Determine the (x, y) coordinate at the center of the cell enclosing the given text.  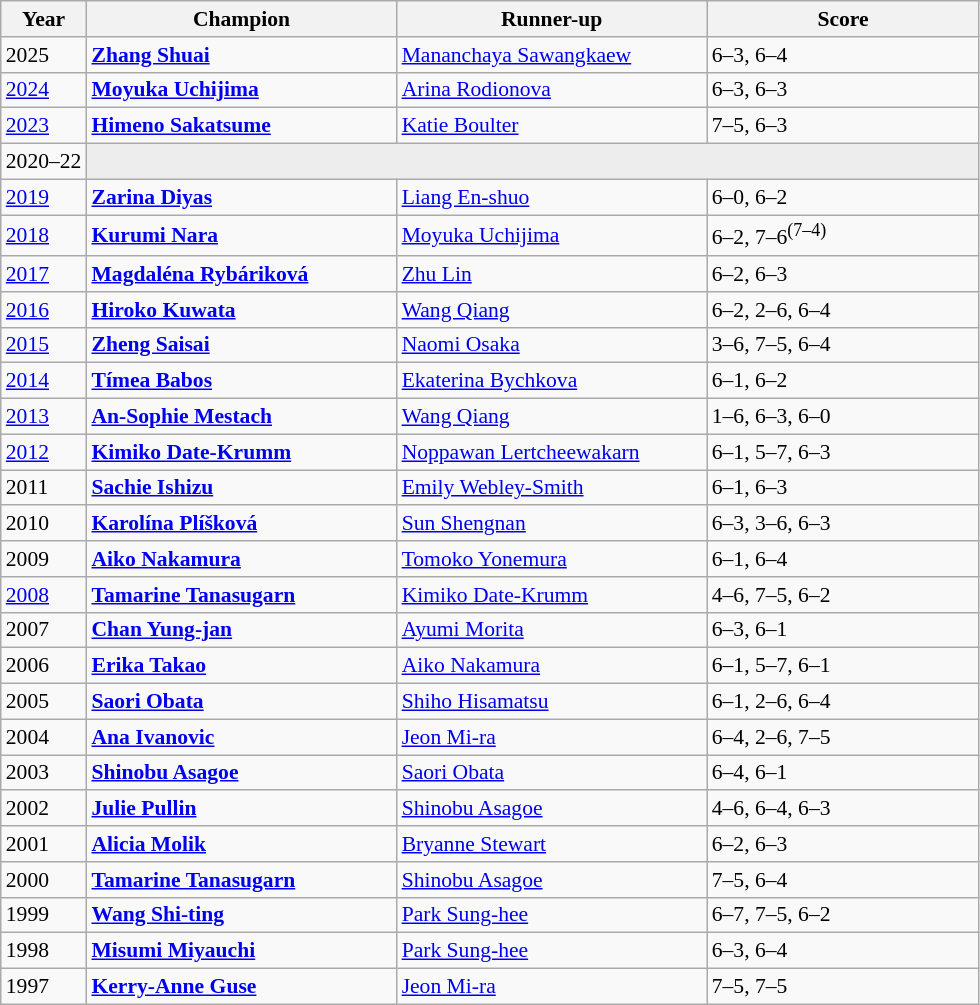
Kurumi Nara (241, 236)
Arina Rodionova (552, 90)
Year (44, 19)
2000 (44, 880)
2023 (44, 126)
Karolína Plíšková (241, 524)
Tímea Babos (241, 381)
1997 (44, 987)
2009 (44, 559)
Magdaléna Rybáriková (241, 274)
2004 (44, 737)
Zarina Diyas (241, 197)
Zhu Lin (552, 274)
1–6, 6–3, 6–0 (844, 417)
6–3, 6–3 (844, 90)
6–2, 7–6(7–4) (844, 236)
2011 (44, 488)
6–1, 2–6, 6–4 (844, 702)
6–1, 6–3 (844, 488)
6–0, 6–2 (844, 197)
6–1, 5–7, 6–3 (844, 452)
3–6, 7–5, 6–4 (844, 345)
2012 (44, 452)
6–2, 2–6, 6–4 (844, 310)
Mananchaya Sawangkaew (552, 55)
Erika Takao (241, 666)
Himeno Sakatsume (241, 126)
7–5, 6–3 (844, 126)
2001 (44, 844)
Zhang Shuai (241, 55)
Tomoko Yonemura (552, 559)
2010 (44, 524)
6–3, 3–6, 6–3 (844, 524)
2005 (44, 702)
Misumi Miyauchi (241, 951)
2024 (44, 90)
1998 (44, 951)
6–1, 6–4 (844, 559)
Julie Pullin (241, 809)
Shiho Hisamatsu (552, 702)
Naomi Osaka (552, 345)
2015 (44, 345)
Chan Yung-jan (241, 630)
4–6, 6–4, 6–3 (844, 809)
7–5, 6–4 (844, 880)
2003 (44, 773)
Sun Shengnan (552, 524)
2018 (44, 236)
2002 (44, 809)
6–3, 6–1 (844, 630)
2007 (44, 630)
Katie Boulter (552, 126)
6–1, 6–2 (844, 381)
Emily Webley-Smith (552, 488)
2008 (44, 595)
Liang En-shuo (552, 197)
6–4, 2–6, 7–5 (844, 737)
4–6, 7–5, 6–2 (844, 595)
Score (844, 19)
1999 (44, 915)
2016 (44, 310)
Champion (241, 19)
Noppawan Lertcheewakarn (552, 452)
Alicia Molik (241, 844)
2017 (44, 274)
7–5, 7–5 (844, 987)
Hiroko Kuwata (241, 310)
Zheng Saisai (241, 345)
Ayumi Morita (552, 630)
6–1, 5–7, 6–1 (844, 666)
2025 (44, 55)
6–7, 7–5, 6–2 (844, 915)
Ekaterina Bychkova (552, 381)
6–4, 6–1 (844, 773)
Kerry-Anne Guse (241, 987)
Wang Shi-ting (241, 915)
Runner-up (552, 19)
Sachie Ishizu (241, 488)
2013 (44, 417)
2020–22 (44, 162)
Ana Ivanovic (241, 737)
2019 (44, 197)
Bryanne Stewart (552, 844)
An-Sophie Mestach (241, 417)
2006 (44, 666)
2014 (44, 381)
